Pinpoint the cell where the given text exists, returning its (x, y) midpoint coordinate. 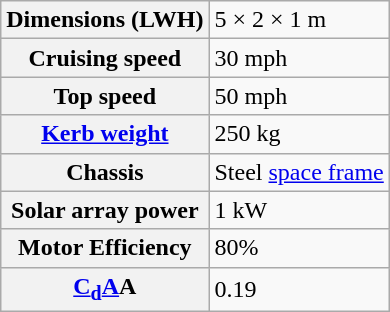
1 kW (299, 210)
30 mph (299, 58)
0.19 (299, 289)
Kerb weight (105, 134)
80% (299, 248)
Solar array power (105, 210)
CdAA (105, 289)
Motor Efficiency (105, 248)
250 kg (299, 134)
Dimensions (LWH) (105, 20)
50 mph (299, 96)
Chassis (105, 172)
Cruising speed (105, 58)
5 × 2 × 1 m (299, 20)
Top speed (105, 96)
Steel space frame (299, 172)
